Detect which cell encompasses the target text, then output its (x, y) center coordinate. 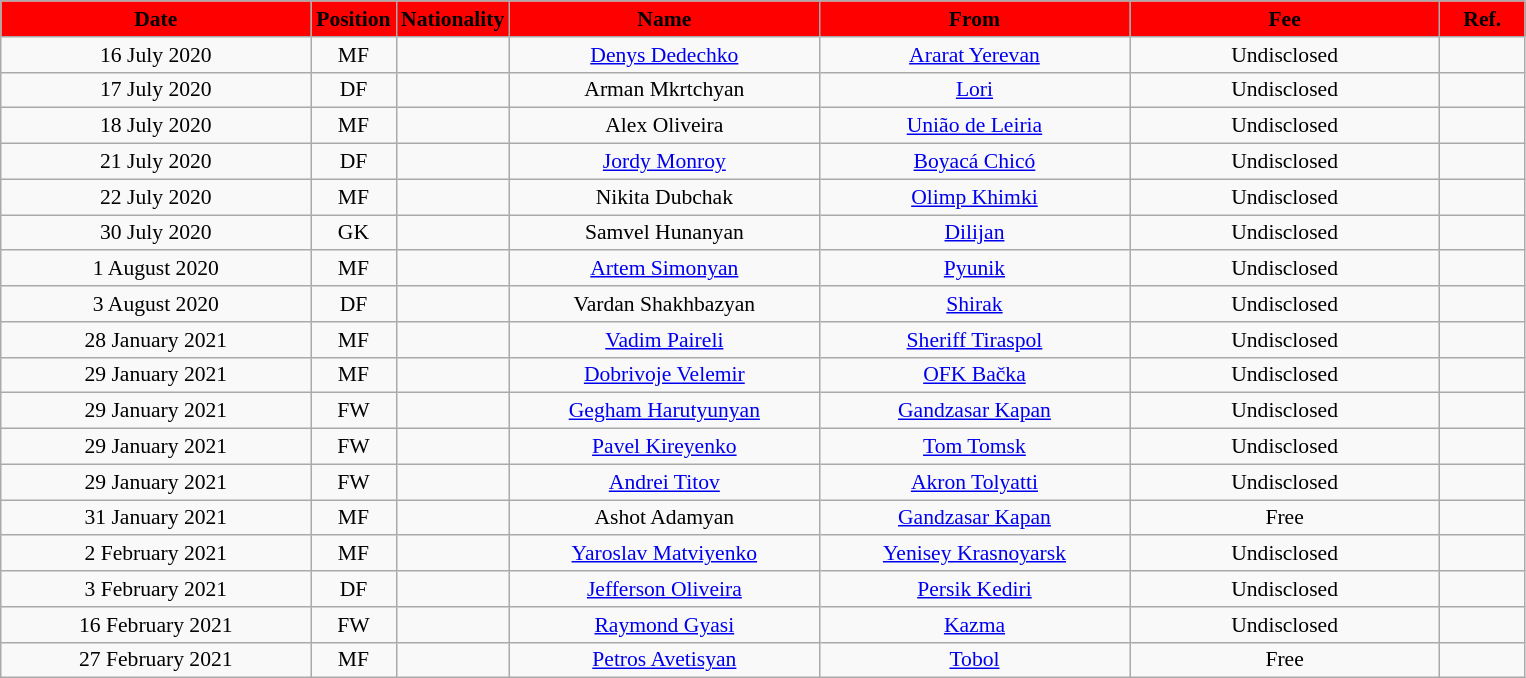
Jordy Monroy (664, 162)
Nikita Dubchak (664, 197)
Date (156, 19)
Denys Dedechko (664, 55)
16 July 2020 (156, 55)
18 July 2020 (156, 126)
Gegham Harutyunyan (664, 411)
3 August 2020 (156, 304)
22 July 2020 (156, 197)
Lori (974, 90)
From (974, 19)
Dobrivoje Velemir (664, 375)
Tobol (974, 660)
União de Leiria (974, 126)
Ashot Adamyan (664, 518)
1 August 2020 (156, 269)
Andrei Titov (664, 482)
2 February 2021 (156, 554)
Alex Oliveira (664, 126)
Sheriff Tiraspol (974, 340)
Pyunik (974, 269)
Olimp Khimki (974, 197)
Nationality (452, 19)
17 July 2020 (156, 90)
Samvel Hunanyan (664, 233)
Artem Simonyan (664, 269)
30 July 2020 (156, 233)
Name (664, 19)
Kazma (974, 625)
Dilijan (974, 233)
Shirak (974, 304)
Yenisey Krasnoyarsk (974, 554)
Vardan Shakhbazyan (664, 304)
Boyacá Chicó (974, 162)
Petros Avetisyan (664, 660)
Position (354, 19)
16 February 2021 (156, 625)
Yaroslav Matviyenko (664, 554)
28 January 2021 (156, 340)
Pavel Kireyenko (664, 447)
OFK Bačka (974, 375)
27 February 2021 (156, 660)
Vadim Paireli (664, 340)
Persik Kediri (974, 589)
31 January 2021 (156, 518)
Jefferson Oliveira (664, 589)
Fee (1285, 19)
3 February 2021 (156, 589)
Raymond Gyasi (664, 625)
GK (354, 233)
Akron Tolyatti (974, 482)
Ararat Yerevan (974, 55)
Tom Tomsk (974, 447)
Arman Mkrtchyan (664, 90)
Ref. (1482, 19)
21 July 2020 (156, 162)
